Detect which cell encompasses the target text, then output its [X, Y] center coordinate. 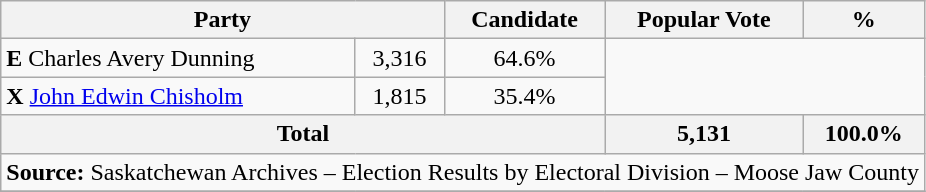
X John Edwin Chisholm [178, 96]
% [864, 20]
E Charles Avery Dunning [178, 58]
35.4% [524, 96]
64.6% [524, 58]
Party [222, 20]
5,131 [704, 134]
Popular Vote [704, 20]
1,815 [400, 96]
3,316 [400, 58]
100.0% [864, 134]
Source: Saskatchewan Archives – Election Results by Electoral Division – Moose Jaw County [463, 172]
Total [303, 134]
Candidate [524, 20]
